Search for the cell housing the specified text and yield its (x, y) center coordinate. 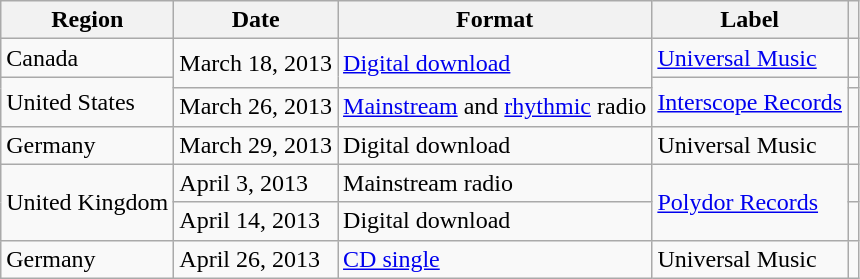
March 29, 2013 (256, 145)
Label (750, 20)
March 26, 2013 (256, 107)
Interscope Records (750, 102)
United States (88, 102)
Canada (88, 58)
Region (88, 20)
Mainstream radio (495, 183)
CD single (495, 259)
March 18, 2013 (256, 64)
Polydor Records (750, 202)
Date (256, 20)
April 14, 2013 (256, 221)
Format (495, 20)
United Kingdom (88, 202)
April 26, 2013 (256, 259)
Mainstream and rhythmic radio (495, 107)
April 3, 2013 (256, 183)
